Search for the cell housing the specified text and yield its [x, y] center coordinate. 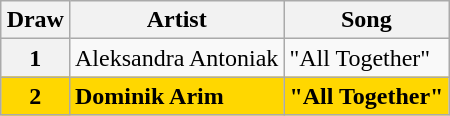
Song [366, 20]
Aleksandra Antoniak [176, 58]
2 [35, 96]
Artist [176, 20]
Draw [35, 20]
Dominik Arim [176, 96]
1 [35, 58]
